Capture the cell that displays the provided text and extract its (x, y) central coordinate. 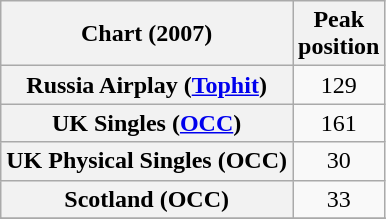
33 (338, 199)
UK Physical Singles (OCC) (147, 161)
30 (338, 161)
Chart (2007) (147, 34)
UK Singles (OCC) (147, 123)
Scotland (OCC) (147, 199)
Peakposition (338, 34)
Russia Airplay (Tophit) (147, 85)
161 (338, 123)
129 (338, 85)
